For the text-containing cell, return its midpoint in (x, y) coordinate format. 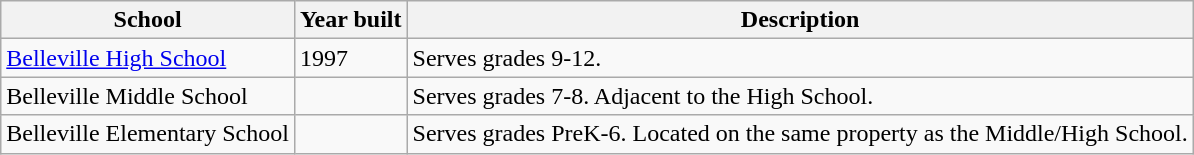
Year built (350, 20)
Description (800, 20)
Belleville Middle School (148, 96)
1997 (350, 58)
Serves grades 9-12. (800, 58)
Belleville Elementary School (148, 134)
Serves grades PreK-6. Located on the same property as the Middle/High School. (800, 134)
Serves grades 7-8. Adjacent to the High School. (800, 96)
School (148, 20)
Belleville High School (148, 58)
